Scan for the cell matching the given text and deliver its [X, Y] coordinate at center. 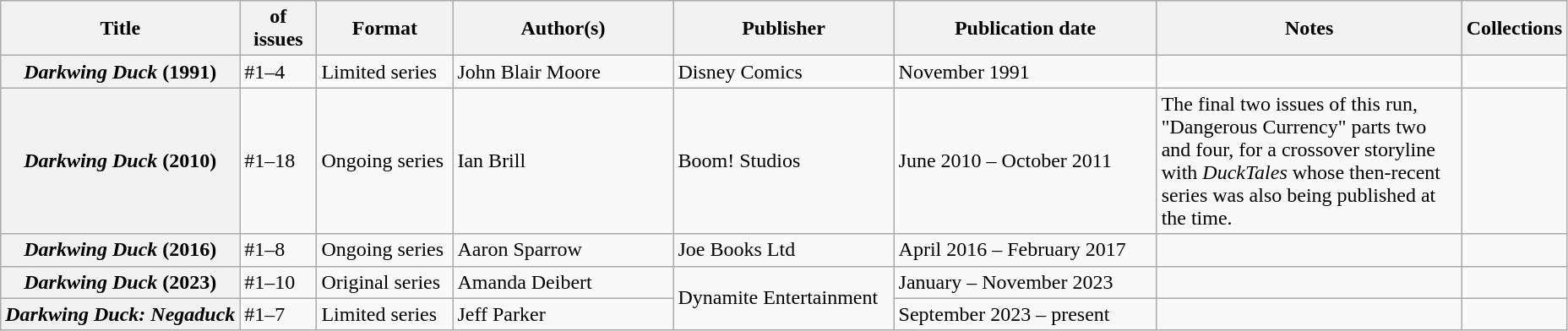
Aaron Sparrow [563, 250]
Dynamite Entertainment [784, 298]
Darkwing Duck (2010) [120, 160]
#1–18 [279, 160]
Publisher [784, 29]
Format [385, 29]
Jeff Parker [563, 314]
Joe Books Ltd [784, 250]
Title [120, 29]
Ian Brill [563, 160]
#1–4 [279, 72]
Collections [1514, 29]
#1–8 [279, 250]
Author(s) [563, 29]
Darkwing Duck (1991) [120, 72]
Darkwing Duck: Negaduck [120, 314]
November 1991 [1026, 72]
Publication date [1026, 29]
Amanda Deibert [563, 282]
John Blair Moore [563, 72]
Boom! Studios [784, 160]
#1–7 [279, 314]
Darkwing Duck (2016) [120, 250]
April 2016 – February 2017 [1026, 250]
June 2010 – October 2011 [1026, 160]
of issues [279, 29]
#1–10 [279, 282]
Disney Comics [784, 72]
Darkwing Duck (2023) [120, 282]
January – November 2023 [1026, 282]
Original series [385, 282]
September 2023 – present [1026, 314]
Notes [1309, 29]
